Locate the cell with the specified text and output its [X, Y] center coordinate. 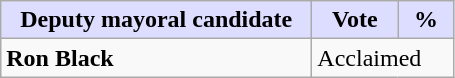
% [426, 20]
Ron Black [156, 58]
Vote [355, 20]
Acclaimed [383, 58]
Deputy mayoral candidate [156, 20]
